Identify which cell holds the provided text, then report its (x, y) central coordinate. 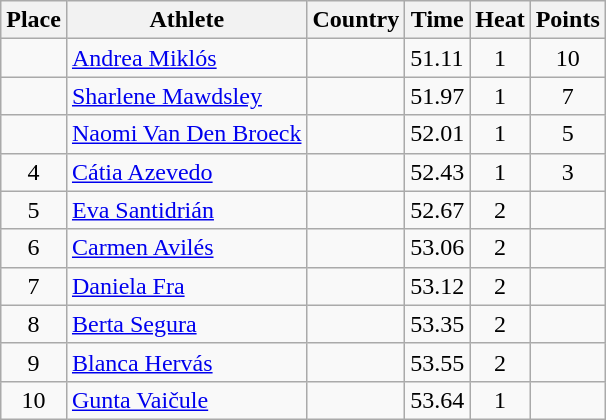
Carmen Avilés (186, 248)
Points (568, 20)
51.11 (438, 58)
53.12 (438, 286)
8 (34, 324)
4 (34, 172)
53.35 (438, 324)
Place (34, 20)
52.01 (438, 134)
3 (568, 172)
Sharlene Mawdsley (186, 96)
Blanca Hervás (186, 362)
Heat (500, 20)
52.67 (438, 210)
Berta Segura (186, 324)
51.97 (438, 96)
Andrea Miklós (186, 58)
Athlete (186, 20)
6 (34, 248)
53.64 (438, 400)
52.43 (438, 172)
Cátia Azevedo (186, 172)
Gunta Vaičule (186, 400)
Country (356, 20)
Daniela Fra (186, 286)
9 (34, 362)
53.06 (438, 248)
Time (438, 20)
53.55 (438, 362)
Naomi Van Den Broeck (186, 134)
Eva Santidrián (186, 210)
